Determine the [X, Y] coordinate at the center of the cell enclosing the given text.  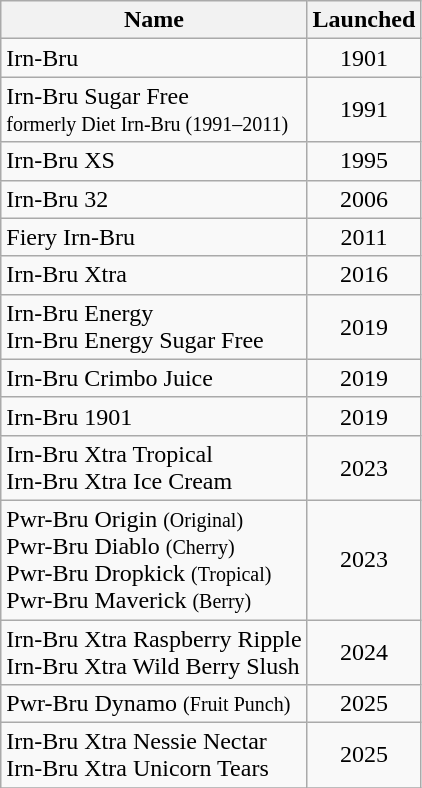
Irn-Bru XS [154, 161]
Irn-Bru Xtra TropicalIrn-Bru Xtra Ice Cream [154, 468]
2024 [364, 652]
1995 [364, 161]
Fiery Irn-Bru [154, 237]
1991 [364, 110]
Irn-Bru 1901 [154, 416]
Irn-Bru Crimbo Juice [154, 378]
Pwr-Bru Dynamo (Fruit Punch) [154, 704]
Irn-Bru EnergyIrn-Bru Energy Sugar Free [154, 326]
2006 [364, 199]
Irn-Bru 32 [154, 199]
Irn-Bru [154, 58]
Pwr-Bru Origin (Original)Pwr-Bru Diablo (Cherry)Pwr-Bru Dropkick (Tropical) Pwr-Bru Maverick (Berry) [154, 560]
Name [154, 20]
1901 [364, 58]
2016 [364, 275]
Irn-Bru Xtra Raspberry RippleIrn-Bru Xtra Wild Berry Slush [154, 652]
2011 [364, 237]
Launched [364, 20]
Irn-Bru Xtra [154, 275]
Irn-Bru Sugar Free formerly Diet Irn-Bru (1991–2011) [154, 110]
Irn-Bru Xtra Nessie NectarIrn-Bru Xtra Unicorn Tears [154, 756]
